Capture the cell that displays the provided text and extract its (x, y) central coordinate. 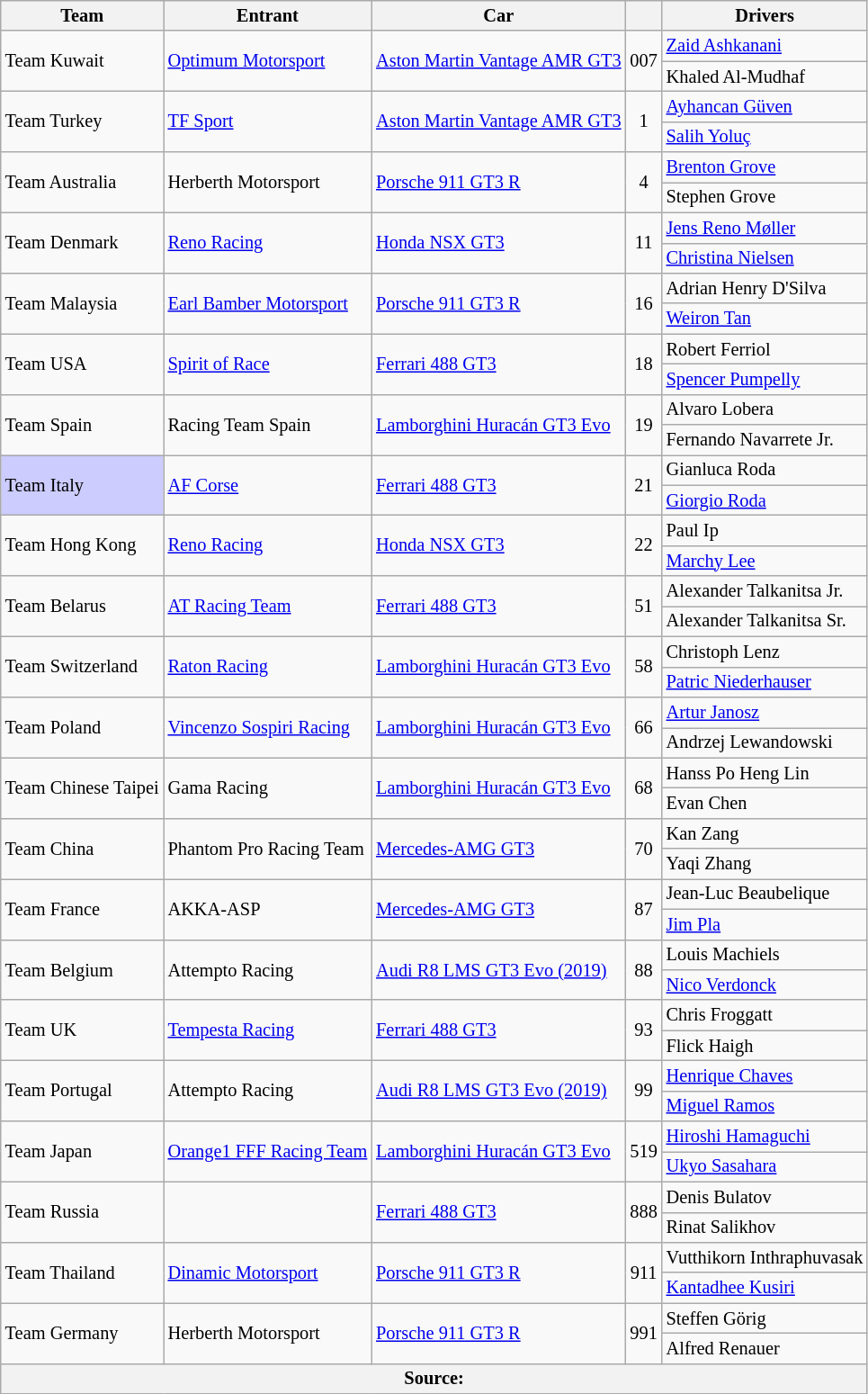
Team (83, 15)
007 (643, 61)
Stephen Grove (765, 197)
Flick Haigh (765, 1046)
93 (643, 1030)
Team Belarus (83, 607)
Weiron Tan (765, 319)
87 (643, 909)
Team Thailand (83, 1273)
Robert Ferriol (765, 349)
Team Chinese Taipei (83, 788)
Kan Zang (765, 833)
Louis Machiels (765, 955)
Alexander Talkanitsa Sr. (765, 621)
Hiroshi Hamaguchi (765, 1137)
Spirit of Race (268, 364)
Jean-Luc Beaubelique (765, 894)
Miguel Ramos (765, 1106)
70 (643, 848)
Phantom Pro Racing Team (268, 848)
Team France (83, 909)
Vincenzo Sospiri Racing (268, 727)
Drivers (765, 15)
Optimum Motorsport (268, 61)
Team Australia (83, 182)
Orange1 FFF Racing Team (268, 1152)
22 (643, 545)
16 (643, 302)
Entrant (268, 15)
Jens Reno Møller (765, 228)
19 (643, 425)
Team Belgium (83, 970)
Zaid Ashkanani (765, 46)
Team Poland (83, 727)
Team China (83, 848)
911 (643, 1273)
Fernando Navarrete Jr. (765, 440)
Team Denmark (83, 243)
AT Racing Team (268, 607)
Evan Chen (765, 803)
Team Portugal (83, 1091)
Alvaro Lobera (765, 409)
Giorgio Roda (765, 500)
TF Sport (268, 121)
11 (643, 243)
Team Turkey (83, 121)
66 (643, 727)
Spencer Pumpelly (765, 379)
Adrian Henry D'Silva (765, 288)
Gianluca Roda (765, 470)
Marchy Lee (765, 561)
Rinat Salikhov (765, 1228)
Hanss Po Heng Lin (765, 773)
58 (643, 666)
Christoph Lenz (765, 652)
Earl Bamber Motorsport (268, 302)
Denis Bulatov (765, 1197)
Car (498, 15)
Jim Pla (765, 924)
AF Corse (268, 484)
Patric Niederhauser (765, 682)
Alexander Talkanitsa Jr. (765, 591)
Team UK (83, 1030)
Artur Janosz (765, 712)
Kantadhee Kusiri (765, 1288)
Chris Froggatt (765, 1015)
99 (643, 1091)
1 (643, 121)
991 (643, 1334)
Team USA (83, 364)
Alfred Renauer (765, 1348)
888 (643, 1211)
Team Kuwait (83, 61)
Team Italy (83, 484)
AKKA-ASP (268, 909)
Tempesta Racing (268, 1030)
21 (643, 484)
Source: (434, 1379)
Nico Verdonck (765, 985)
Salih Yoluç (765, 137)
Yaqi Zhang (765, 864)
Ukyo Sasahara (765, 1166)
88 (643, 970)
Team Switzerland (83, 666)
68 (643, 788)
Racing Team Spain (268, 425)
Team Spain (83, 425)
18 (643, 364)
Andrzej Lewandowski (765, 742)
51 (643, 607)
Henrique Chaves (765, 1075)
Team Germany (83, 1334)
Dinamic Motorsport (268, 1273)
Gama Racing (268, 788)
Team Malaysia (83, 302)
Christina Nielsen (765, 258)
Brenton Grove (765, 167)
Khaled Al-Mudhaf (765, 76)
Steffen Görig (765, 1318)
Team Japan (83, 1152)
Raton Racing (268, 666)
Paul Ip (765, 530)
Ayhancan Güven (765, 106)
Vutthikorn Inthraphuvasak (765, 1257)
Team Russia (83, 1211)
4 (643, 182)
519 (643, 1152)
Team Hong Kong (83, 545)
